Detect which cell encompasses the target text, then output its [X, Y] center coordinate. 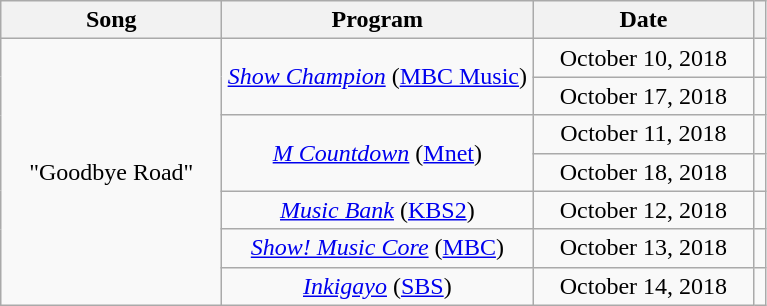
October 10, 2018 [644, 58]
October 17, 2018 [644, 96]
October 14, 2018 [644, 286]
October 13, 2018 [644, 248]
Music Bank (KBS2) [378, 210]
Inkigayo (SBS) [378, 286]
Program [378, 20]
M Countdown (Mnet) [378, 153]
Date [644, 20]
"Goodbye Road" [112, 172]
October 12, 2018 [644, 210]
Show Champion (MBC Music) [378, 77]
October 18, 2018 [644, 172]
October 11, 2018 [644, 134]
Show! Music Core (MBC) [378, 248]
Song [112, 20]
